Extract the (X, Y) coordinate from the center of the cell holding the provided text.  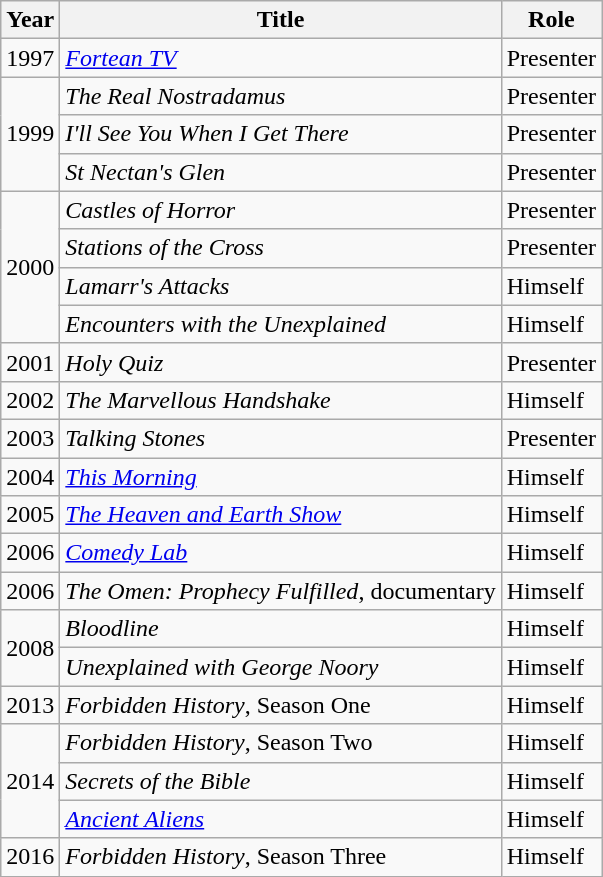
Unexplained with George Noory (280, 667)
Ancient Aliens (280, 819)
2003 (30, 438)
Secrets of the Bible (280, 781)
Role (551, 20)
This Morning (280, 477)
2002 (30, 400)
The Omen: Prophecy Fulfilled, documentary (280, 591)
2000 (30, 267)
2004 (30, 477)
1997 (30, 58)
I'll See You When I Get There (280, 134)
2016 (30, 857)
The Marvellous Handshake (280, 400)
Stations of the Cross (280, 248)
2008 (30, 648)
Title (280, 20)
Year (30, 20)
Forbidden History, Season One (280, 705)
Encounters with the Unexplained (280, 324)
Castles of Horror (280, 210)
Lamarr's Attacks (280, 286)
Forbidden History, Season Three (280, 857)
Comedy Lab (280, 553)
The Heaven and Earth Show (280, 515)
The Real Nostradamus (280, 96)
St Nectan's Glen (280, 172)
Fortean TV (280, 58)
2005 (30, 515)
2001 (30, 362)
Holy Quiz (280, 362)
Bloodline (280, 629)
2013 (30, 705)
1999 (30, 134)
Talking Stones (280, 438)
2014 (30, 781)
Forbidden History, Season Two (280, 743)
